Return (x, y) of the center of cell containing provided text 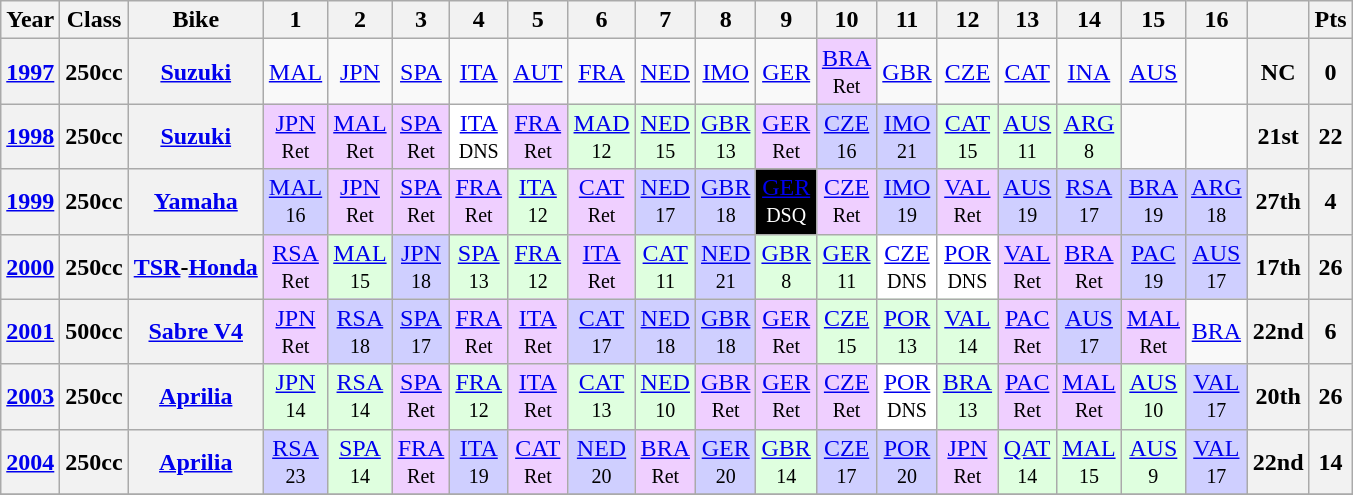
ITA (479, 72)
ITA12 (538, 202)
27th (1278, 202)
10 (846, 20)
JPN (360, 72)
SPA (421, 72)
1997 (30, 72)
2001 (30, 332)
Class (94, 20)
0 (1330, 72)
15 (1153, 20)
2 (360, 20)
BRA19 (1153, 202)
AUS9 (1153, 462)
SPA13 (479, 266)
3 (421, 20)
NED20 (602, 462)
21st (1278, 136)
INA (1089, 72)
8 (726, 20)
TSR-Honda (196, 266)
RSARet (295, 266)
GBR8 (786, 266)
17th (1278, 266)
PAC19 (1153, 266)
ARG8 (1089, 136)
2000 (30, 266)
ARG18 (1217, 202)
CZE16 (846, 136)
MAL (295, 72)
CAT (1028, 72)
Sabre V4 (196, 332)
11 (907, 20)
POR20 (907, 462)
IMO21 (907, 136)
Year (30, 20)
VAL14 (967, 332)
GERDSQ (786, 202)
RSA14 (360, 396)
NED (665, 72)
2003 (30, 396)
GBR14 (786, 462)
16 (1217, 20)
1999 (30, 202)
GER (786, 72)
NED15 (665, 136)
GBR (907, 72)
NED10 (665, 396)
JPN14 (295, 396)
1998 (30, 136)
500cc (94, 332)
GBR13 (726, 136)
SPA17 (421, 332)
RSA17 (1089, 202)
IMO19 (907, 202)
CZE15 (846, 332)
22 (1330, 136)
Bike (196, 20)
AUS19 (1028, 202)
AUS10 (1153, 396)
GER20 (726, 462)
CAT15 (967, 136)
NED18 (665, 332)
12 (967, 20)
CZE (967, 72)
9 (786, 20)
ITA19 (479, 462)
1 (295, 20)
CZE17 (846, 462)
RSA18 (360, 332)
NED17 (665, 202)
ITADNS (479, 136)
20th (1278, 396)
CAT11 (665, 266)
BRA13 (967, 396)
QAT14 (1028, 462)
BRA (1217, 332)
Pts (1330, 20)
GER11 (846, 266)
AUS (1153, 72)
5 (538, 20)
POR13 (907, 332)
CZEDNS (907, 266)
NC (1278, 72)
AUS11 (1028, 136)
NED21 (726, 266)
2004 (30, 462)
RSA23 (295, 462)
MAL16 (295, 202)
FRA (602, 72)
CAT17 (602, 332)
IMO (726, 72)
MAD12 (602, 136)
13 (1028, 20)
SPA14 (360, 462)
7 (665, 20)
AUT (538, 72)
JPN18 (421, 266)
Yamaha (196, 202)
CAT13 (602, 396)
GBRRet (726, 396)
